Capture the cell that displays the provided text and extract its [X, Y] central coordinate. 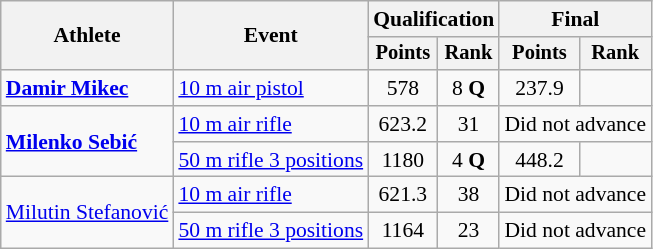
31 [468, 124]
Final [575, 19]
Event [270, 36]
623.2 [402, 124]
237.9 [539, 88]
621.3 [402, 195]
1164 [402, 231]
38 [468, 195]
8 Q [468, 88]
1180 [402, 160]
578 [402, 88]
Milutin Stefanović [88, 212]
Damir Mikec [88, 88]
10 m air pistol [270, 88]
Athlete [88, 36]
23 [468, 231]
4 Q [468, 160]
Milenko Sebić [88, 142]
448.2 [539, 160]
Qualification [434, 19]
